Return (X, Y) of the center of cell containing provided text 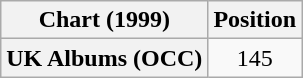
Chart (1999) (104, 20)
Position (255, 20)
145 (255, 58)
UK Albums (OCC) (104, 58)
